Scan for the cell matching the given text and deliver its [x, y] coordinate at center. 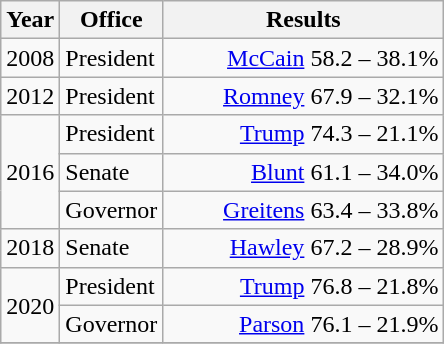
Parson 76.1 – 21.9% [304, 324]
Greitens 63.4 – 33.8% [304, 210]
Romney 67.9 – 32.1% [304, 96]
Year [30, 20]
Office [112, 20]
2016 [30, 172]
2012 [30, 96]
2008 [30, 58]
Blunt 61.1 – 34.0% [304, 172]
Results [304, 20]
Hawley 67.2 – 28.9% [304, 248]
McCain 58.2 – 38.1% [304, 58]
Trump 74.3 – 21.1% [304, 134]
Trump 76.8 – 21.8% [304, 286]
2018 [30, 248]
2020 [30, 305]
